Return the (x, y) coordinate for the center point of the cell that contains the specified text.  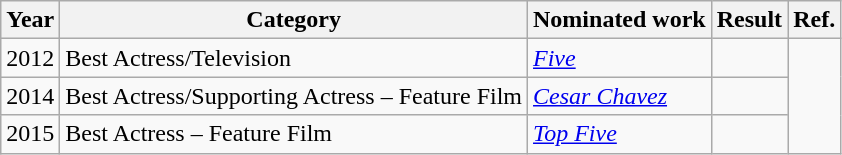
Nominated work (620, 20)
Year (30, 20)
Best Actress/Supporting Actress – Feature Film (294, 96)
2012 (30, 58)
Ref. (814, 20)
Best Actress/Television (294, 58)
Five (620, 58)
Cesar Chavez (620, 96)
Category (294, 20)
2014 (30, 96)
Result (749, 20)
Best Actress – Feature Film (294, 134)
2015 (30, 134)
Top Five (620, 134)
